Provide the [x, y] coordinate of the cell's center where the given text is located.  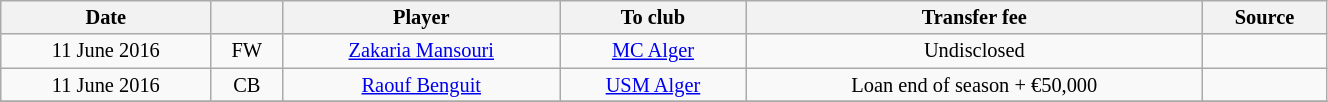
Transfer fee [974, 17]
Player [422, 17]
Raouf Benguit [422, 85]
To club [653, 17]
CB [247, 85]
Loan end of season + €50,000 [974, 85]
MC Alger [653, 51]
FW [247, 51]
Undisclosed [974, 51]
Date [106, 17]
Source [1265, 17]
Zakaria Mansouri [422, 51]
USM Alger [653, 85]
